Search for the cell housing the specified text and yield its (X, Y) center coordinate. 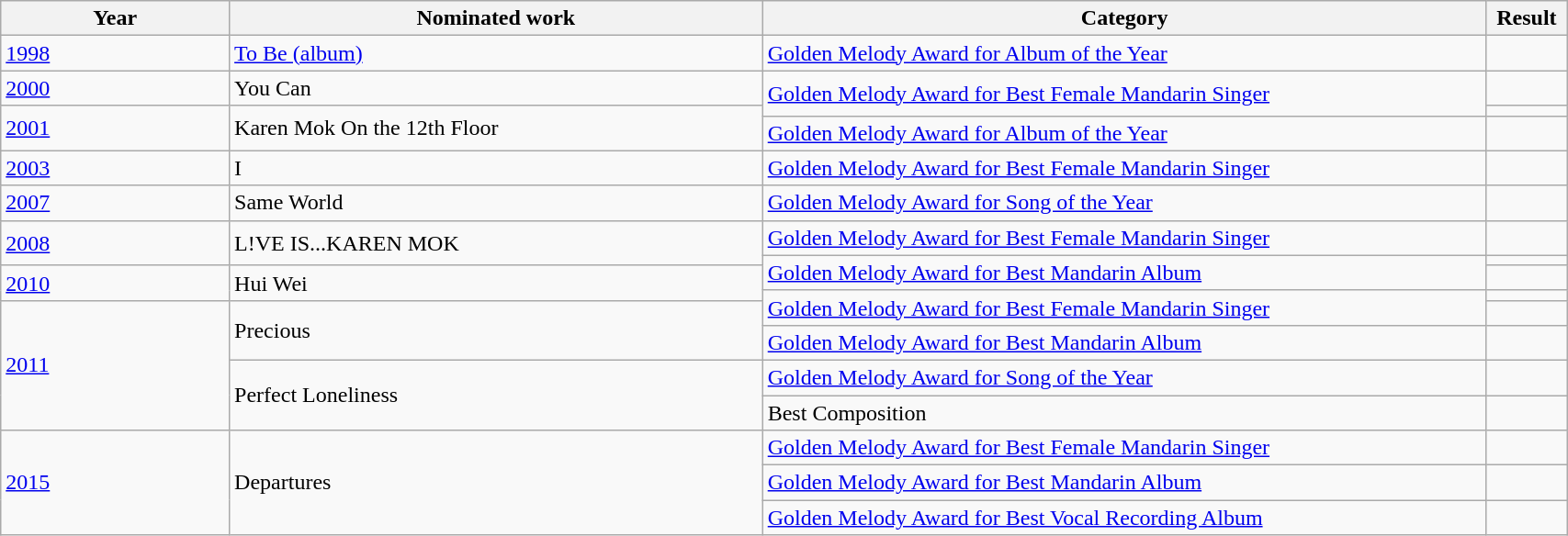
Category (1124, 18)
Best Composition (1124, 412)
Nominated work (496, 18)
2008 (116, 242)
You Can (496, 88)
Same World (496, 203)
Precious (496, 330)
I (496, 168)
2001 (116, 128)
2000 (116, 88)
2011 (116, 365)
Result (1527, 18)
L!VE IS...KAREN MOK (496, 242)
Year (116, 18)
2007 (116, 203)
Golden Melody Award for Best Vocal Recording Album (1124, 518)
2003 (116, 168)
Perfect Loneliness (496, 395)
2010 (116, 283)
1998 (116, 53)
Hui Wei (496, 283)
Karen Mok On the 12th Floor (496, 128)
Departures (496, 483)
2015 (116, 483)
To Be (album) (496, 53)
